Determine the (x, y) coordinate at the center of the cell enclosing the given text.  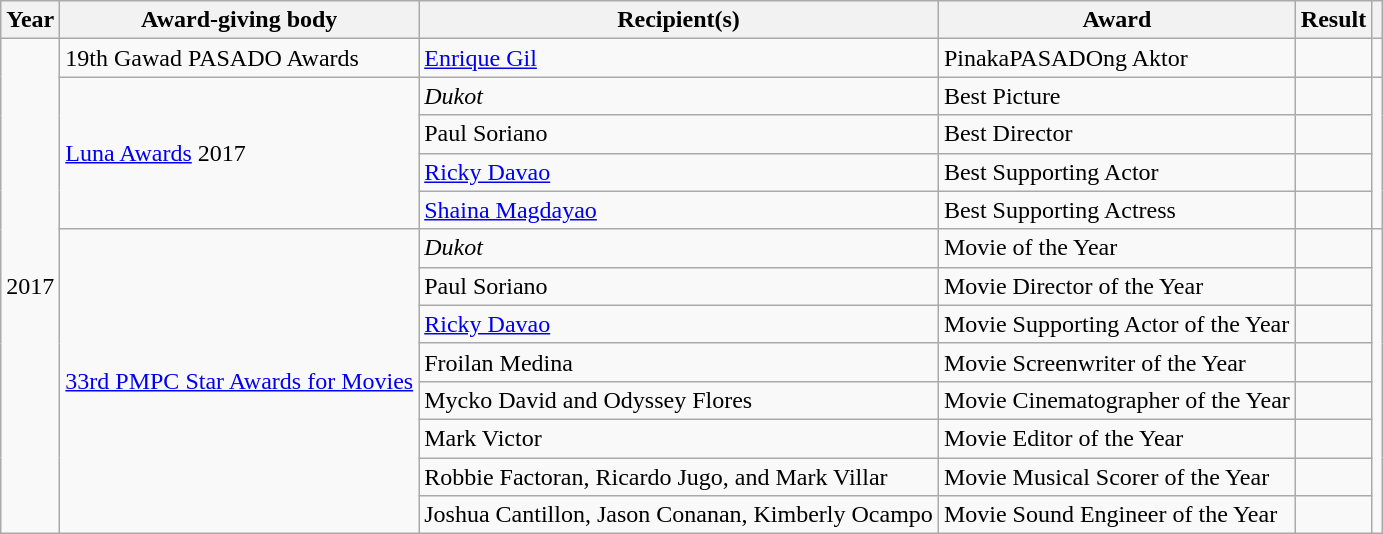
Award (1116, 20)
Best Supporting Actress (1116, 210)
Award-giving body (240, 20)
Movie Screenwriter of the Year (1116, 362)
Movie Supporting Actor of the Year (1116, 324)
Froilan Medina (679, 362)
Best Director (1116, 134)
Best Picture (1116, 96)
Movie Cinematographer of the Year (1116, 400)
Movie Sound Engineer of the Year (1116, 515)
PinakaPASADOng Aktor (1116, 58)
Best Supporting Actor (1116, 172)
Movie Musical Scorer of the Year (1116, 477)
Mark Victor (679, 438)
Movie Editor of the Year (1116, 438)
Robbie Factoran, Ricardo Jugo, and Mark Villar (679, 477)
Recipient(s) (679, 20)
Movie of the Year (1116, 248)
Year (30, 20)
Mycko David and Odyssey Flores (679, 400)
33rd PMPC Star Awards for Movies (240, 381)
Movie Director of the Year (1116, 286)
Shaina Magdayao (679, 210)
19th Gawad PASADO Awards (240, 58)
Luna Awards 2017 (240, 153)
Joshua Cantillon, Jason Conanan, Kimberly Ocampo (679, 515)
Result (1333, 20)
2017 (30, 286)
Enrique Gil (679, 58)
